Extract the [x, y] coordinate from the center of the cell holding the provided text.  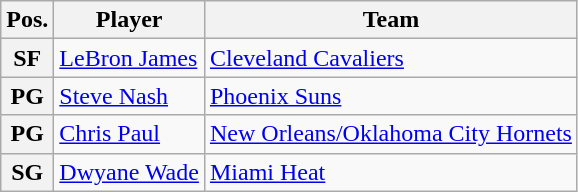
Dwyane Wade [130, 172]
Miami Heat [390, 172]
SG [28, 172]
Player [130, 20]
Pos. [28, 20]
Cleveland Cavaliers [390, 58]
Phoenix Suns [390, 96]
Chris Paul [130, 134]
Team [390, 20]
SF [28, 58]
New Orleans/Oklahoma City Hornets [390, 134]
LeBron James [130, 58]
Steve Nash [130, 96]
